Locate the cell with the specified text and output its (X, Y) center coordinate. 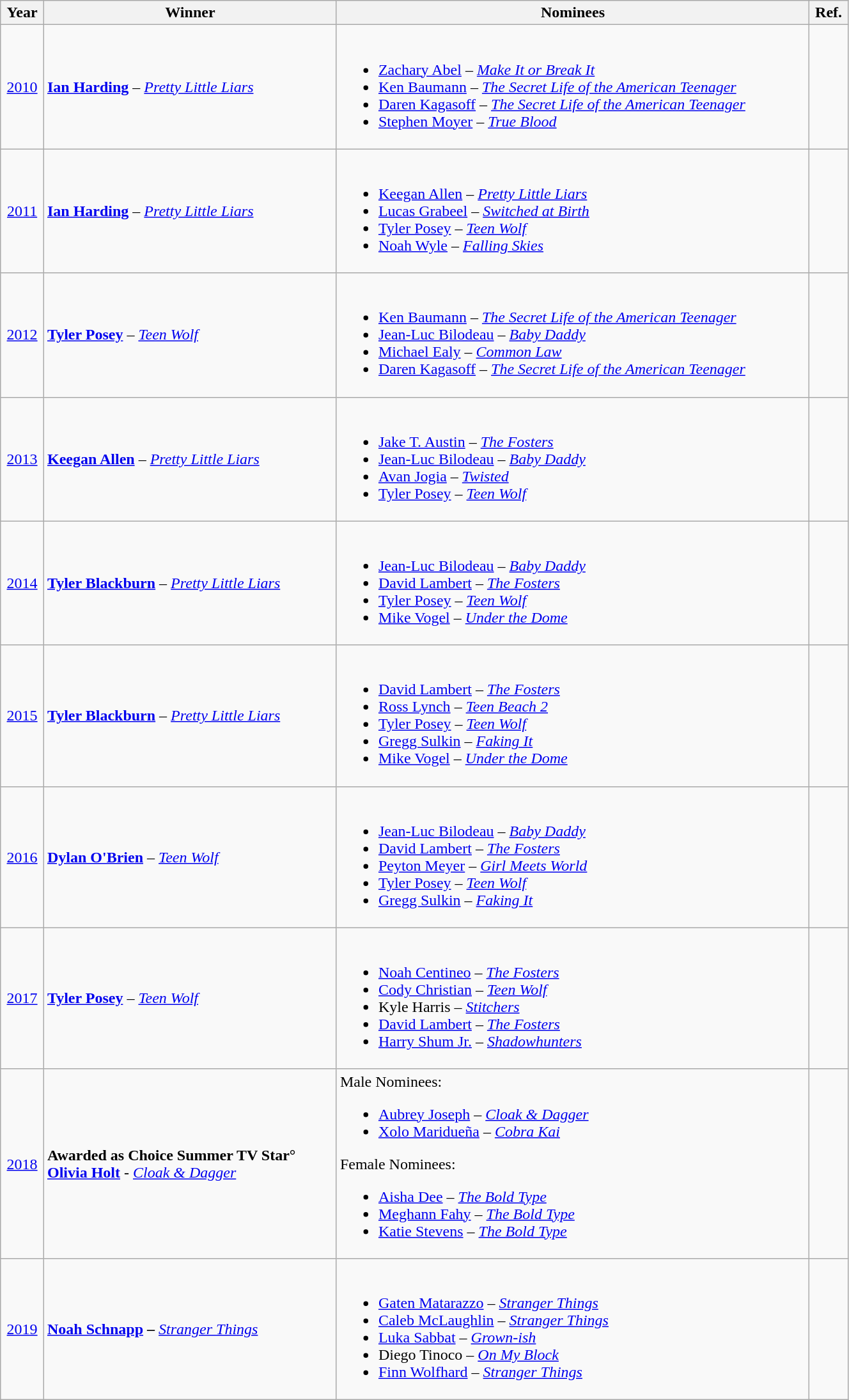
Ref. (829, 13)
Noah Schnapp – Stranger Things (190, 1328)
Awarded as Choice Summer TV Star°Olivia Holt - Cloak & Dagger (190, 1163)
2013 (22, 459)
2016 (22, 857)
2012 (22, 335)
2011 (22, 211)
Keegan Allen – Pretty Little LiarsLucas Grabeel – Switched at BirthTyler Posey – Teen WolfNoah Wyle – Falling Skies (573, 211)
2019 (22, 1328)
Jean-Luc Bilodeau – Baby DaddyDavid Lambert – The FostersPeyton Meyer – Girl Meets WorldTyler Posey – Teen WolfGregg Sulkin – Faking It (573, 857)
2010 (22, 87)
Nominees (573, 13)
2017 (22, 999)
David Lambert – The FostersRoss Lynch – Teen Beach 2Tyler Posey – Teen WolfGregg Sulkin – Faking ItMike Vogel – Under the Dome (573, 716)
2018 (22, 1163)
2015 (22, 716)
Jake T. Austin – The FostersJean-Luc Bilodeau – Baby DaddyAvan Jogia – TwistedTyler Posey – Teen Wolf (573, 459)
Jean-Luc Bilodeau – Baby DaddyDavid Lambert – The FostersTyler Posey – Teen WolfMike Vogel – Under the Dome (573, 583)
Noah Centineo – The FostersCody Christian – Teen WolfKyle Harris – StitchersDavid Lambert – The FostersHarry Shum Jr. – Shadowhunters (573, 999)
Dylan O'Brien – Teen Wolf (190, 857)
2014 (22, 583)
Year (22, 13)
Winner (190, 13)
Gaten Matarazzo – Stranger ThingsCaleb McLaughlin – Stranger ThingsLuka Sabbat – Grown-ishDiego Tinoco – On My BlockFinn Wolfhard – Stranger Things (573, 1328)
Keegan Allen – Pretty Little Liars (190, 459)
